Output the [x, y] coordinate of the center of the cell containing the given text.  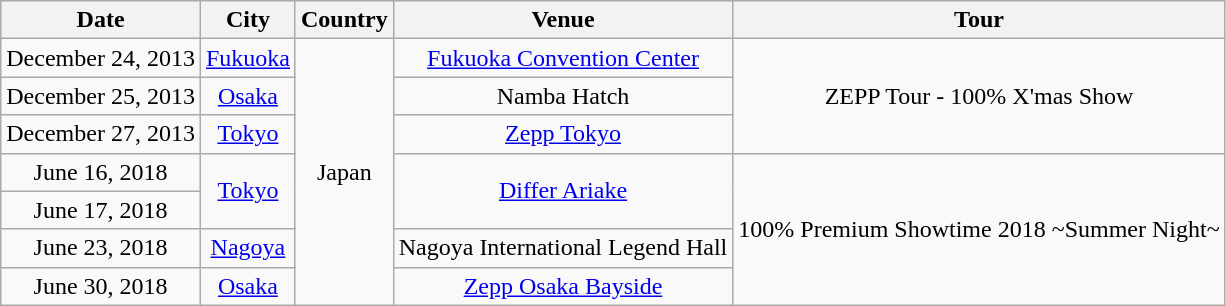
Fukuoka Convention Center [563, 58]
June 30, 2018 [101, 286]
City [248, 20]
Date [101, 20]
Nagoya International Legend Hall [563, 248]
Japan [344, 172]
Tour [979, 20]
Fukuoka [248, 58]
December 27, 2013 [101, 134]
Differ Ariake [563, 191]
Zepp Osaka Bayside [563, 286]
June 17, 2018 [101, 210]
June 23, 2018 [101, 248]
Nagoya [248, 248]
Namba Hatch [563, 96]
Country [344, 20]
June 16, 2018 [101, 172]
100% Premium Showtime 2018 ~Summer Night~ [979, 229]
Venue [563, 20]
Zepp Tokyo [563, 134]
December 25, 2013 [101, 96]
ZEPP Tour - 100% X'mas Show [979, 96]
December 24, 2013 [101, 58]
